Scan for the cell matching the given text and deliver its (X, Y) coordinate at center. 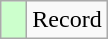
Record (67, 20)
